For the text-containing cell, return its midpoint in (X, Y) coordinate format. 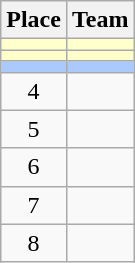
4 (34, 91)
Team (100, 20)
6 (34, 167)
5 (34, 129)
7 (34, 205)
Place (34, 20)
8 (34, 243)
